Search for the cell housing the specified text and yield its [X, Y] center coordinate. 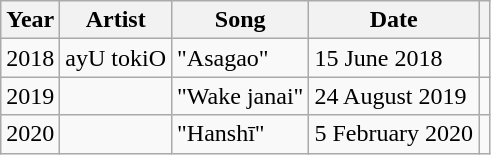
2020 [30, 134]
"Wake janai" [240, 96]
2018 [30, 58]
2019 [30, 96]
Song [240, 20]
Date [394, 20]
Artist [116, 20]
15 June 2018 [394, 58]
"Hanshī" [240, 134]
Year [30, 20]
"Asagao" [240, 58]
5 February 2020 [394, 134]
ayU tokiO [116, 58]
24 August 2019 [394, 96]
